Determine the (X, Y) coordinate at the center of the cell enclosing the given text.  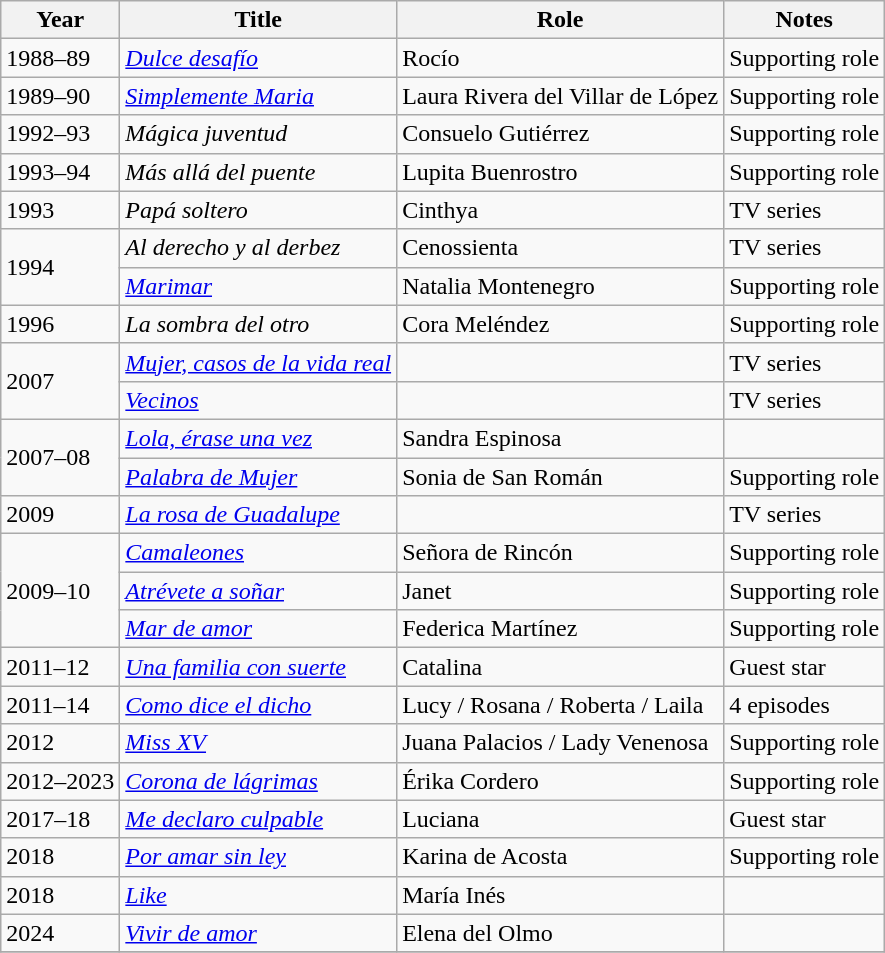
Consuelo Gutiérrez (560, 134)
Cinthya (560, 210)
Más allá del puente (258, 172)
2011–14 (60, 705)
Corona de lágrimas (258, 781)
2007 (60, 381)
Sandra Espinosa (560, 438)
Title (258, 20)
Role (560, 20)
Like (258, 895)
Laura Rivera del Villar de López (560, 96)
Janet (560, 591)
Elena del Olmo (560, 933)
Juana Palacios / Lady Venenosa (560, 743)
Como dice el dicho (258, 705)
Year (60, 20)
Notes (804, 20)
Cora Meléndez (560, 324)
Catalina (560, 667)
2024 (60, 933)
María Inés (560, 895)
Papá soltero (258, 210)
Una familia con suerte (258, 667)
Simplemente Maria (258, 96)
2012 (60, 743)
Mujer, casos de la vida real (258, 362)
Vivir de amor (258, 933)
La sombra del otro (258, 324)
2017–18 (60, 819)
2007–08 (60, 457)
Érika Cordero (560, 781)
1988–89 (60, 58)
1993–94 (60, 172)
Camaleones (258, 553)
2009–10 (60, 591)
Lupita Buenrostro (560, 172)
Karina de Acosta (560, 857)
1994 (60, 267)
Sonia de San Román (560, 477)
2011–12 (60, 667)
Al derecho y al derbez (258, 248)
4 episodes (804, 705)
Federica Martínez (560, 629)
Mar de amor (258, 629)
Miss XV (258, 743)
1989–90 (60, 96)
Lucy / Rosana / Roberta / Laila (560, 705)
Luciana (560, 819)
2012–2023 (60, 781)
Atrévete a soñar (258, 591)
Cenossienta (560, 248)
La rosa de Guadalupe (258, 515)
Dulce desafío (258, 58)
Palabra de Mujer (258, 477)
Lola, érase una vez (258, 438)
1993 (60, 210)
Marimar (258, 286)
1996 (60, 324)
Rocío (560, 58)
Natalia Montenegro (560, 286)
2009 (60, 515)
Vecinos (258, 400)
Mágica juventud (258, 134)
1992–93 (60, 134)
Señora de Rincón (560, 553)
Me declaro culpable (258, 819)
Por amar sin ley (258, 857)
